Find where the given text appears and provide that cell's center as (x, y) coordinate. 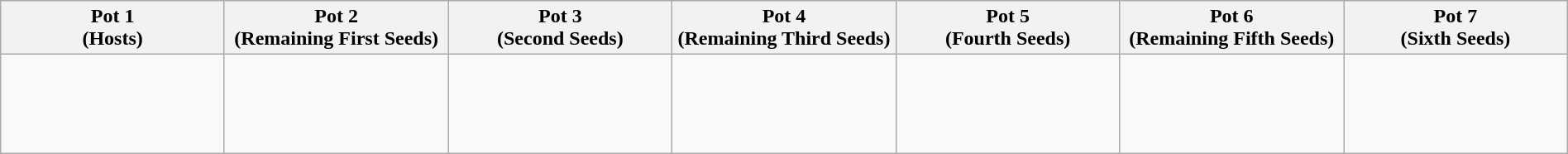
Pot 4 (Remaining Third Seeds) (784, 28)
Pot 6 (Remaining Fifth Seeds) (1232, 28)
Pot 2 (Remaining First Seeds) (336, 28)
Pot 5 (Fourth Seeds) (1007, 28)
Pot 7 (Sixth Seeds) (1456, 28)
Pot 3 (Second Seeds) (561, 28)
Pot 1 (Hosts) (112, 28)
